Return the [x, y] coordinate for the center point of the cell that contains the specified text.  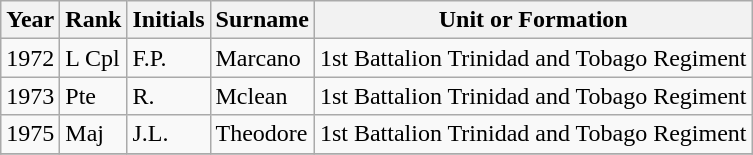
F.P. [168, 58]
Year [30, 20]
Unit or Formation [533, 20]
Rank [94, 20]
R. [168, 96]
1975 [30, 134]
Marcano [262, 58]
1972 [30, 58]
Maj [94, 134]
1973 [30, 96]
Initials [168, 20]
L Cpl [94, 58]
Surname [262, 20]
Theodore [262, 134]
Mclean [262, 96]
J.L. [168, 134]
Pte [94, 96]
